For the text-containing cell, return its midpoint in [x, y] coordinate format. 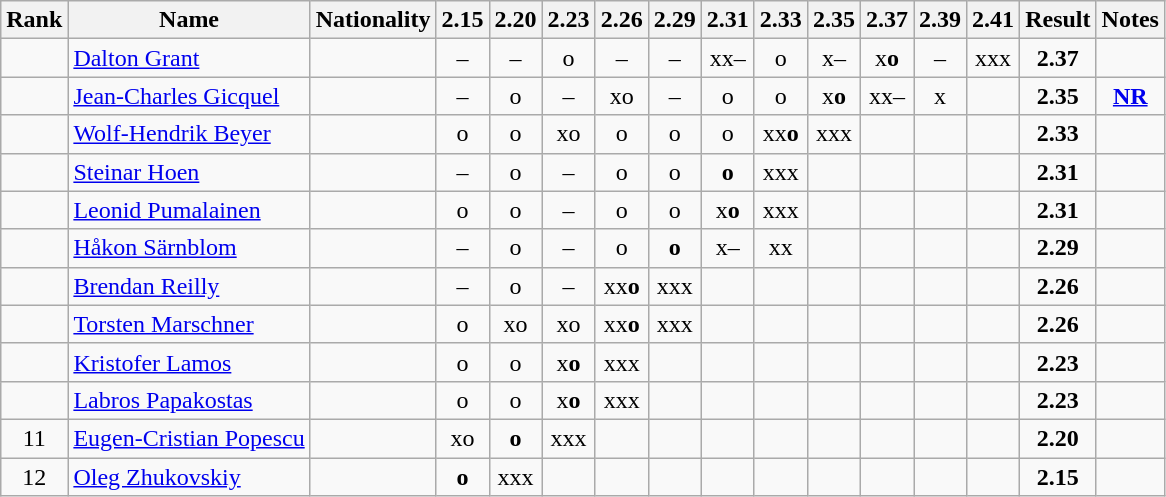
Notes [1130, 20]
Dalton Grant [189, 58]
Torsten Marschner [189, 324]
x [940, 96]
Name [189, 20]
Brendan Reilly [189, 286]
2.41 [994, 20]
12 [34, 477]
Result [1058, 20]
11 [34, 438]
Rank [34, 20]
Wolf-Hendrik Beyer [189, 134]
Oleg Zhukovskiy [189, 477]
Kristofer Lamos [189, 362]
Nationality [373, 20]
Håkon Särnblom [189, 248]
2.39 [940, 20]
Eugen-Cristian Popescu [189, 438]
NR [1130, 96]
Steinar Hoen [189, 172]
Jean-Charles Gicquel [189, 96]
xx [780, 248]
Leonid Pumalainen [189, 210]
Labros Papakostas [189, 400]
